Detect which cell encompasses the target text, then output its [X, Y] center coordinate. 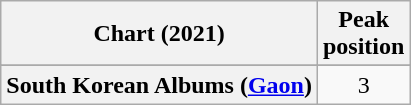
3 [363, 85]
South Korean Albums (Gaon) [160, 85]
Chart (2021) [160, 34]
Peakposition [363, 34]
